Identify which cell holds the provided text, then report its (x, y) central coordinate. 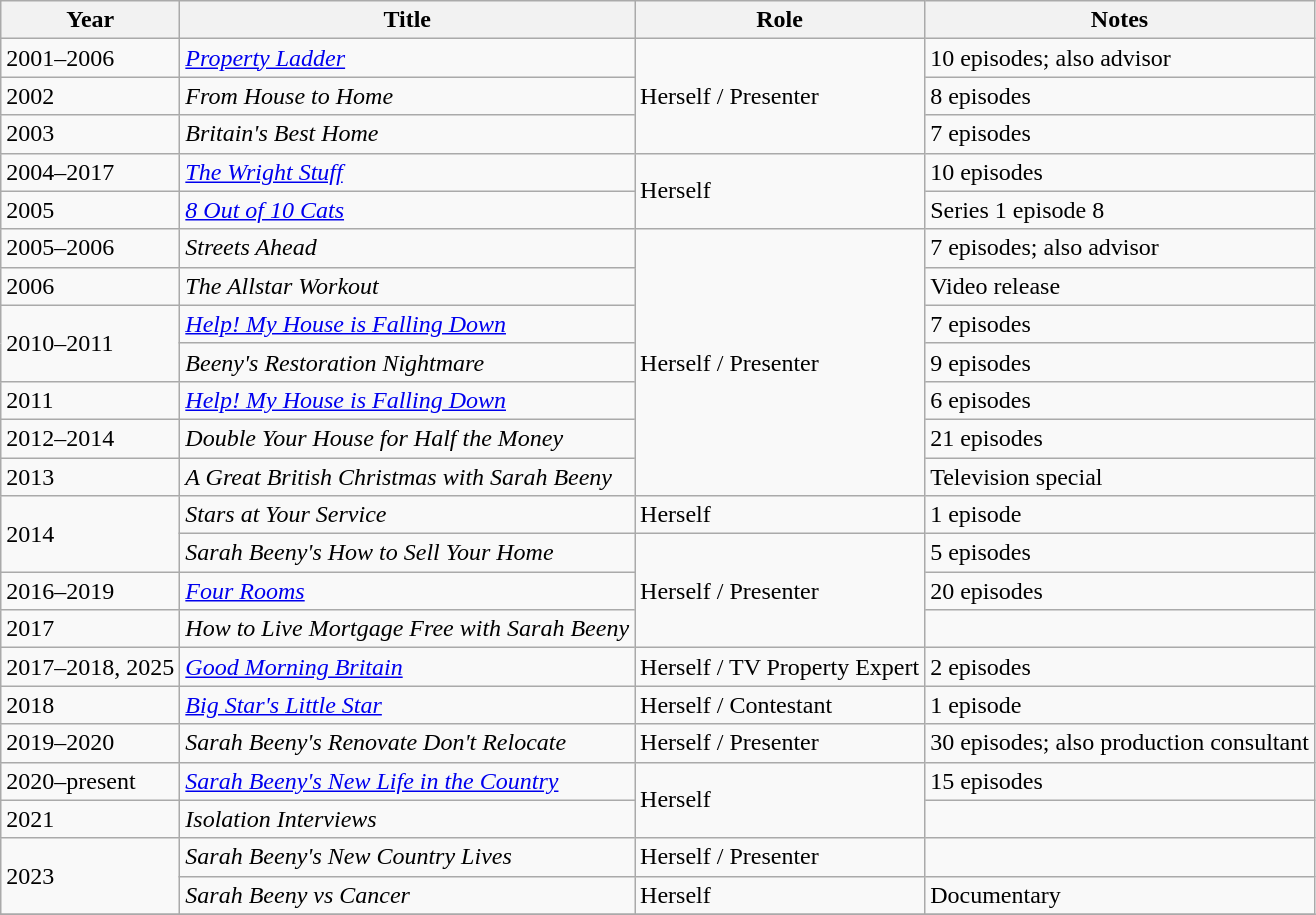
Good Morning Britain (408, 667)
Sarah Beeny vs Cancer (408, 895)
2017 (90, 629)
2021 (90, 819)
2004–2017 (90, 172)
2018 (90, 705)
Sarah Beeny's New Country Lives (408, 857)
8 episodes (1120, 96)
Streets Ahead (408, 248)
10 episodes (1120, 172)
A Great British Christmas with Sarah Beeny (408, 477)
8 Out of 10 Cats (408, 210)
2019–2020 (90, 743)
Series 1 episode 8 (1120, 210)
Double Your House for Half the Money (408, 438)
5 episodes (1120, 553)
2006 (90, 286)
Notes (1120, 20)
2023 (90, 876)
2014 (90, 534)
Big Star's Little Star (408, 705)
15 episodes (1120, 781)
2012–2014 (90, 438)
Documentary (1120, 895)
2001–2006 (90, 58)
6 episodes (1120, 400)
Title (408, 20)
Video release (1120, 286)
2010–2011 (90, 343)
2005–2006 (90, 248)
Role (780, 20)
9 episodes (1120, 362)
2016–2019 (90, 591)
30 episodes; also production consultant (1120, 743)
Stars at Your Service (408, 515)
Isolation Interviews (408, 819)
From House to Home (408, 96)
2020–present (90, 781)
2 episodes (1120, 667)
Herself / Contestant (780, 705)
The Allstar Workout (408, 286)
Sarah Beeny's New Life in the Country (408, 781)
Four Rooms (408, 591)
20 episodes (1120, 591)
2003 (90, 134)
Herself / TV Property Expert (780, 667)
21 episodes (1120, 438)
10 episodes; also advisor (1120, 58)
7 episodes; also advisor (1120, 248)
Sarah Beeny's Renovate Don't Relocate (408, 743)
2017–2018, 2025 (90, 667)
Year (90, 20)
2013 (90, 477)
Beeny's Restoration Nightmare (408, 362)
Property Ladder (408, 58)
Sarah Beeny's How to Sell Your Home (408, 553)
2011 (90, 400)
2002 (90, 96)
Britain's Best Home (408, 134)
The Wright Stuff (408, 172)
Television special (1120, 477)
How to Live Mortgage Free with Sarah Beeny (408, 629)
2005 (90, 210)
